Output the [X, Y] coordinate of the center of the cell containing the given text.  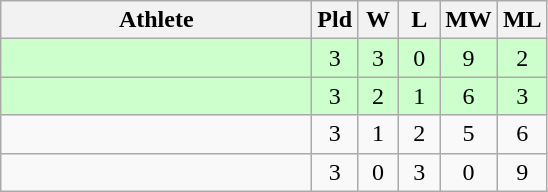
W [378, 20]
MW [469, 20]
ML [522, 20]
Athlete [156, 20]
L [420, 20]
Pld [335, 20]
5 [469, 134]
